Detect which cell encompasses the target text, then output its [x, y] center coordinate. 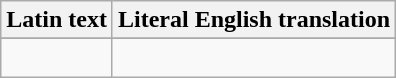
Literal English translation [254, 20]
Latin text [57, 20]
